Detect which cell encompasses the target text, then output its [X, Y] center coordinate. 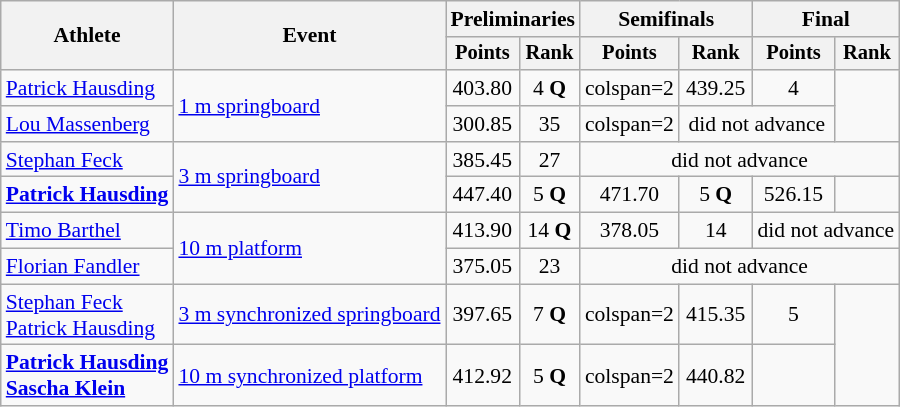
5 [793, 314]
413.90 [483, 231]
35 [550, 124]
Lou Massenberg [88, 124]
10 m synchronized platform [309, 376]
Semifinals [666, 19]
27 [550, 160]
403.80 [483, 88]
3 m synchronized springboard [309, 314]
Florian Fandler [88, 267]
439.25 [716, 88]
447.40 [483, 195]
1 m springboard [309, 106]
385.45 [483, 160]
526.15 [793, 195]
Final [826, 19]
Stephan Feck [88, 160]
378.05 [630, 231]
Patrick HausdingSascha Klein [88, 376]
Event [309, 36]
14 [716, 231]
415.35 [716, 314]
375.05 [483, 267]
4 Q [550, 88]
3 m springboard [309, 178]
Stephan FeckPatrick Hausding [88, 314]
397.65 [483, 314]
Preliminaries [513, 19]
23 [550, 267]
14 Q [550, 231]
10 m platform [309, 248]
Timo Barthel [88, 231]
Athlete [88, 36]
300.85 [483, 124]
7 Q [550, 314]
4 [793, 88]
412.92 [483, 376]
440.82 [716, 376]
471.70 [630, 195]
